Capture the cell that displays the provided text and extract its [x, y] central coordinate. 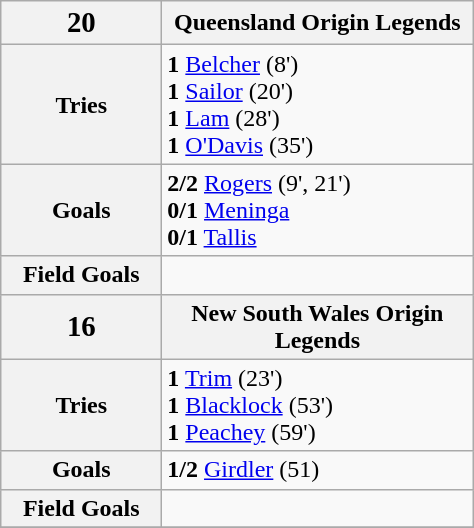
2/2 Rogers (9', 21')0/1 Meninga0/1 Tallis [318, 210]
1 Belcher (8')1 Sailor (20')1 Lam (28')1 O'Davis (35') [318, 104]
1/2 Girdler (51) [318, 470]
20 [82, 23]
New South Wales Origin Legends [318, 326]
1 Trim (23')1 Blacklock (53')1 Peachey (59') [318, 405]
16 [82, 326]
Queensland Origin Legends [318, 23]
